Locate the cell with the specified text and output its (X, Y) center coordinate. 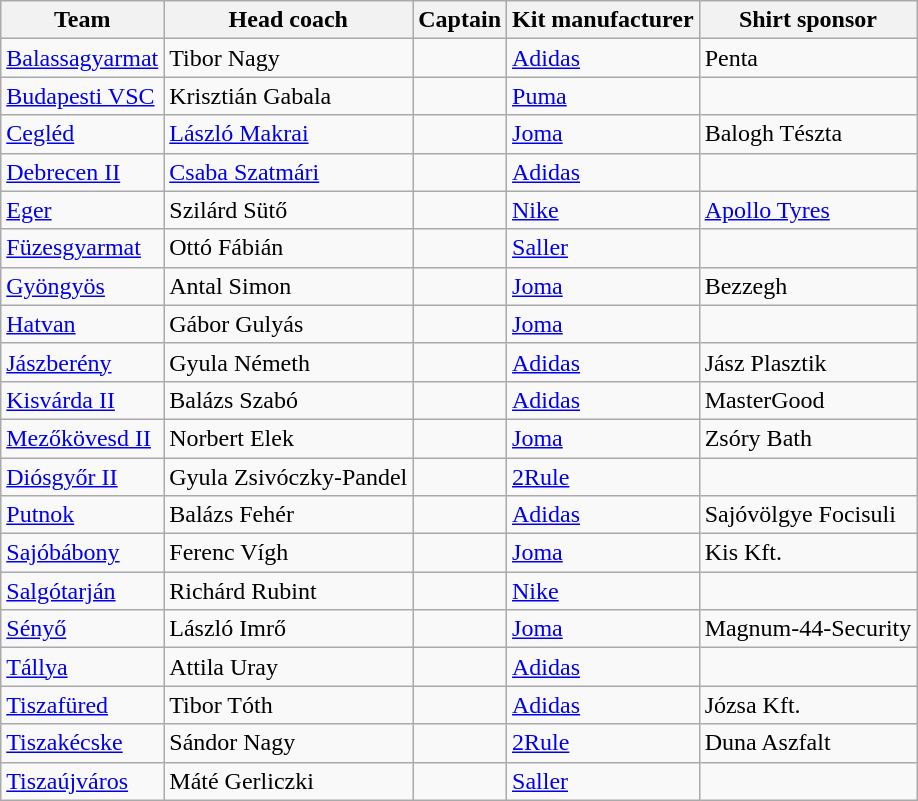
Gyöngyös (82, 286)
Putnok (82, 515)
Sándor Nagy (288, 743)
Tiszafüred (82, 705)
Kit manufacturer (604, 20)
Ferenc Vígh (288, 553)
Magnum-44-Security (808, 629)
Balogh Tészta (808, 134)
Ottó Fábián (288, 248)
Antal Simon (288, 286)
Sényő (82, 629)
Zsóry Bath (808, 438)
Csaba Szatmári (288, 172)
Eger (82, 210)
Penta (808, 58)
Salgótarján (82, 591)
Füzesgyarmat (82, 248)
Kisvárda II (82, 400)
MasterGood (808, 400)
Balázs Fehér (288, 515)
Bezzegh (808, 286)
Tiszaújváros (82, 781)
Gábor Gulyás (288, 324)
Tibor Nagy (288, 58)
Mezőkövesd II (82, 438)
Cegléd (82, 134)
Duna Aszfalt (808, 743)
Richárd Rubint (288, 591)
Jászberény (82, 362)
Apollo Tyres (808, 210)
Sajóvölgye Focisuli (808, 515)
Diósgyőr II (82, 477)
Balázs Szabó (288, 400)
Attila Uray (288, 667)
Krisztián Gabala (288, 96)
Balassagyarmat (82, 58)
Tállya (82, 667)
Szilárd Sütő (288, 210)
Józsa Kft. (808, 705)
Norbert Elek (288, 438)
Máté Gerliczki (288, 781)
Tibor Tóth (288, 705)
Tiszakécske (82, 743)
Sajóbábony (82, 553)
Puma (604, 96)
Team (82, 20)
Kis Kft. (808, 553)
Gyula Zsivóczky-Pandel (288, 477)
László Imrő (288, 629)
Debrecen II (82, 172)
Gyula Németh (288, 362)
Captain (460, 20)
László Makrai (288, 134)
Head coach (288, 20)
Shirt sponsor (808, 20)
Jász Plasztik (808, 362)
Hatvan (82, 324)
Budapesti VSC (82, 96)
